From the cell containing the given text, extract its center point as (x, y) coordinate. 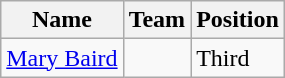
Team (157, 20)
Name (62, 20)
Third (238, 58)
Position (238, 20)
Mary Baird (62, 58)
